Pinpoint the cell where the given text exists, returning its (x, y) midpoint coordinate. 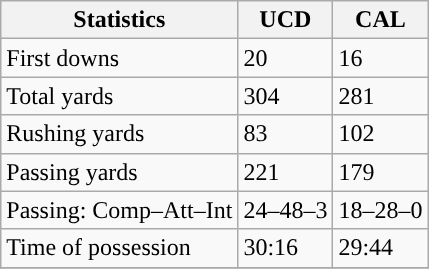
Time of possession (120, 248)
Rushing yards (120, 134)
First downs (120, 58)
24–48–3 (286, 210)
CAL (380, 20)
Passing yards (120, 172)
UCD (286, 20)
179 (380, 172)
Total yards (120, 96)
18–28–0 (380, 210)
16 (380, 58)
83 (286, 134)
30:16 (286, 248)
221 (286, 172)
Passing: Comp–Att–Int (120, 210)
20 (286, 58)
304 (286, 96)
102 (380, 134)
Statistics (120, 20)
29:44 (380, 248)
281 (380, 96)
